Return [X, Y] of the center of cell containing provided text 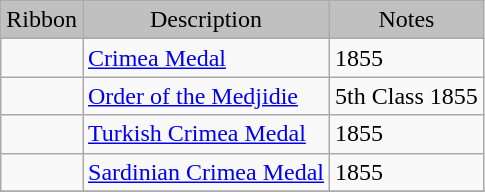
Notes [407, 20]
Order of the Medjidie [206, 96]
Turkish Crimea Medal [206, 134]
Crimea Medal [206, 58]
Sardinian Crimea Medal [206, 172]
5th Class 1855 [407, 96]
Ribbon [42, 20]
Description [206, 20]
